For the text-containing cell, return its midpoint in (x, y) coordinate format. 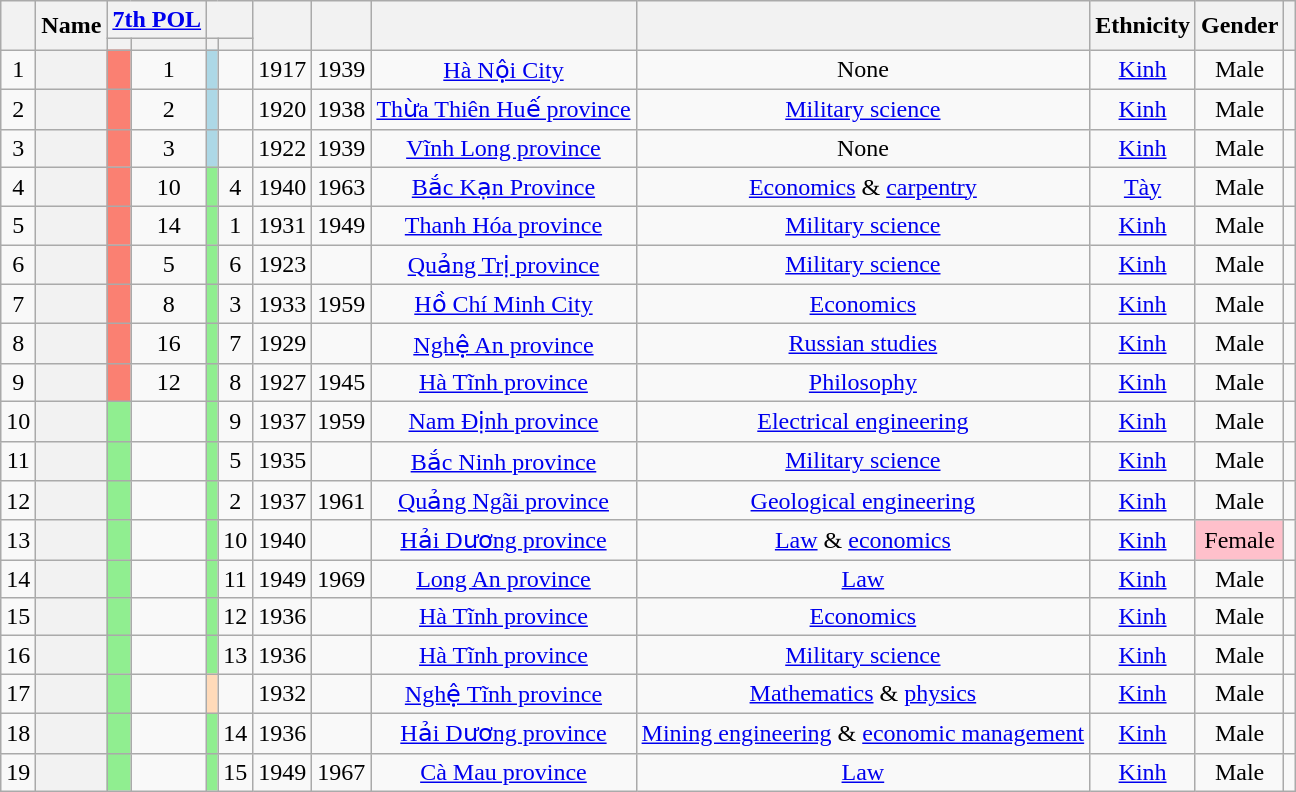
1963 (342, 187)
Bắc Kạn Province (504, 187)
1923 (282, 265)
Female (1239, 540)
Mathematics & physics (863, 694)
1967 (342, 772)
Vĩnh Long province (504, 148)
Geological engineering (863, 501)
1945 (342, 382)
Nghệ Tĩnh province (504, 694)
1969 (342, 579)
Russian studies (863, 344)
1917 (282, 70)
Tày (1143, 187)
Hồ Chí Minh City (504, 304)
Law & economics (863, 540)
Long An province (504, 579)
Nghệ An province (504, 344)
Electrical engineering (863, 421)
18 (18, 733)
Thanh Hóa province (504, 226)
1935 (282, 461)
7th POL (157, 20)
Ethnicity (1143, 26)
17 (18, 694)
1961 (342, 501)
1927 (282, 382)
Nam Định province (504, 421)
Philosophy (863, 382)
Quảng Ngãi province (504, 501)
Thừa Thiên Huế province (504, 109)
1933 (282, 304)
Cà Mau province (504, 772)
Mining engineering & economic management (863, 733)
1920 (282, 109)
1938 (342, 109)
1922 (282, 148)
Gender (1239, 26)
Quảng Trị province (504, 265)
19 (18, 772)
1931 (282, 226)
Economics & carpentry (863, 187)
1929 (282, 344)
1932 (282, 694)
Hà Nội City (504, 70)
Bắc Ninh province (504, 461)
Name (72, 26)
